Detect which cell encompasses the target text, then output its [x, y] center coordinate. 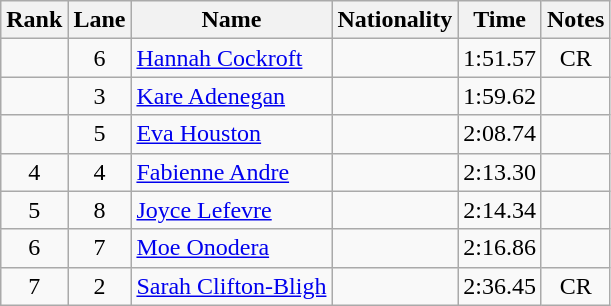
Hannah Cockroft [232, 58]
Fabienne Andre [232, 172]
1:59.62 [500, 96]
3 [100, 96]
Joyce Lefevre [232, 210]
Moe Onodera [232, 248]
8 [100, 210]
2:16.86 [500, 248]
Time [500, 20]
Notes [575, 20]
1:51.57 [500, 58]
2:36.45 [500, 286]
Sarah Clifton-Bligh [232, 286]
Name [232, 20]
Nationality [395, 20]
2:08.74 [500, 134]
Rank [34, 20]
Eva Houston [232, 134]
Lane [100, 20]
2:13.30 [500, 172]
Kare Adenegan [232, 96]
2:14.34 [500, 210]
2 [100, 286]
